Detect which cell encompasses the target text, then output its (X, Y) center coordinate. 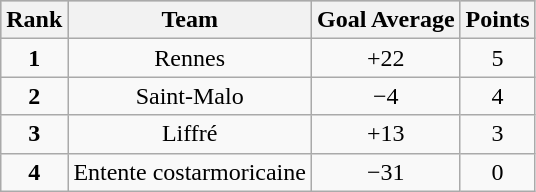
−4 (386, 96)
0 (498, 172)
−31 (386, 172)
Entente costarmoricaine (190, 172)
Goal Average (386, 20)
1 (34, 58)
Team (190, 20)
Saint-Malo (190, 96)
Rank (34, 20)
+22 (386, 58)
5 (498, 58)
Liffré (190, 134)
2 (34, 96)
+13 (386, 134)
Points (498, 20)
Rennes (190, 58)
